Extract the (x, y) coordinate from the center of the cell holding the provided text.  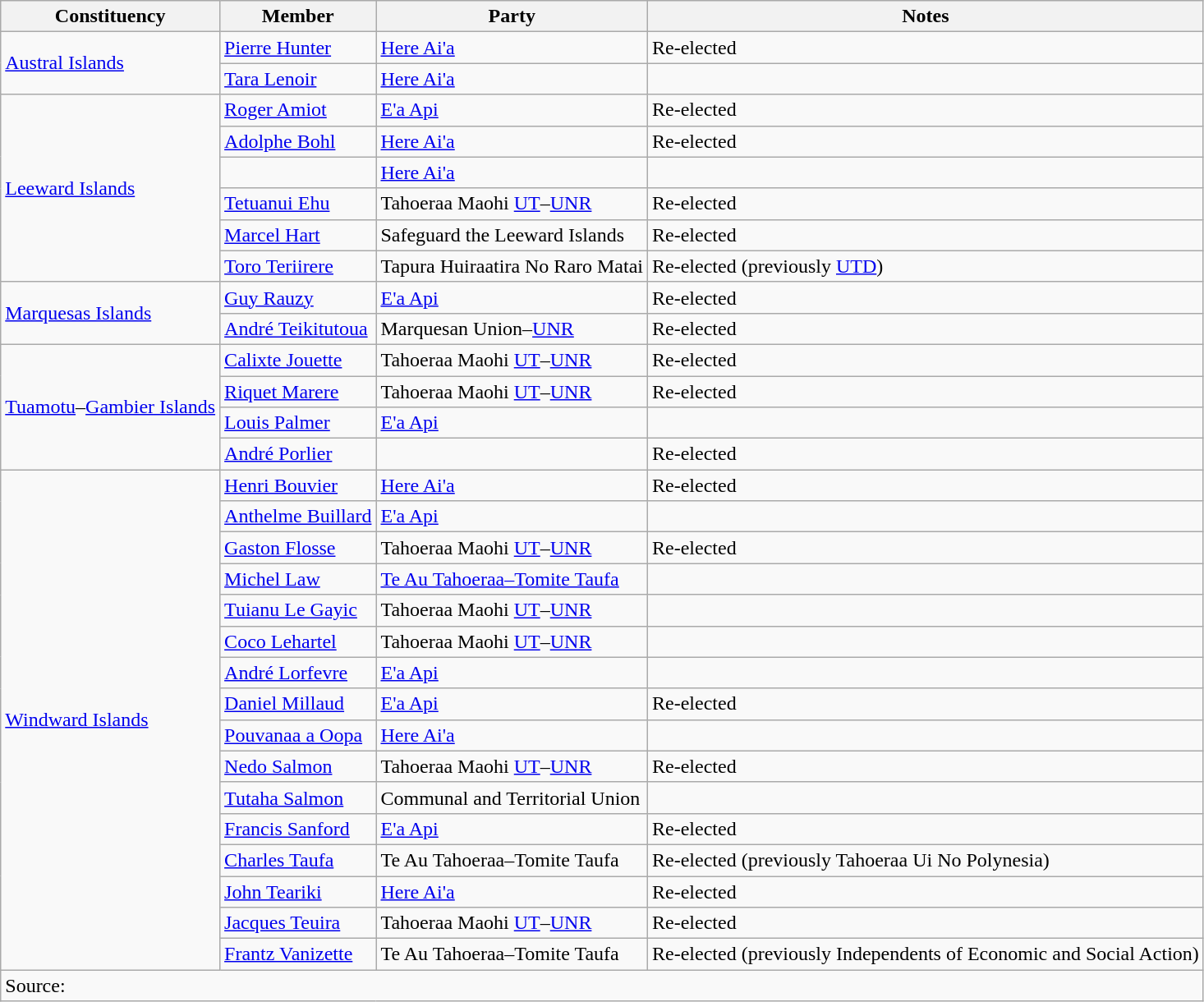
Tutaha Salmon (298, 797)
Tara Lenoir (298, 79)
Calixte Jouette (298, 360)
Source: (603, 986)
Tetuanui Ehu (298, 204)
Re-elected (previously Independents of Economic and Social Action) (926, 954)
Pouvanaa a Oopa (298, 735)
Toro Teriirere (298, 266)
Adolphe Bohl (298, 141)
Michel Law (298, 579)
Leeward Islands (110, 188)
Marquesas Islands (110, 313)
Communal and Territorial Union (512, 797)
André Teikitutoua (298, 329)
Anthelme Buillard (298, 517)
Windward Islands (110, 719)
Francis Sanford (298, 829)
Safeguard the Leeward Islands (512, 235)
Tuamotu–Gambier Islands (110, 407)
Frantz Vanizette (298, 954)
Member (298, 16)
André Lorfevre (298, 673)
Pierre Hunter (298, 48)
Roger Amiot (298, 110)
Henri Bouvier (298, 485)
Notes (926, 16)
Marcel Hart (298, 235)
Marquesan Union–UNR (512, 329)
Jacques Teuira (298, 923)
Nedo Salmon (298, 766)
Re-elected (previously Tahoeraa Ui No Polynesia) (926, 860)
Re-elected (previously UTD) (926, 266)
Charles Taufa (298, 860)
Tapura Huiraatira No Raro Matai (512, 266)
Constituency (110, 16)
John Teariki (298, 891)
Daniel Millaud (298, 704)
Guy Rauzy (298, 297)
Gaston Flosse (298, 548)
Tuianu Le Gayic (298, 610)
Austral Islands (110, 63)
André Porlier (298, 454)
Party (512, 16)
Louis Palmer (298, 423)
Coco Lehartel (298, 641)
Riquet Marere (298, 392)
